Scan for the cell matching the given text and deliver its [X, Y] coordinate at center. 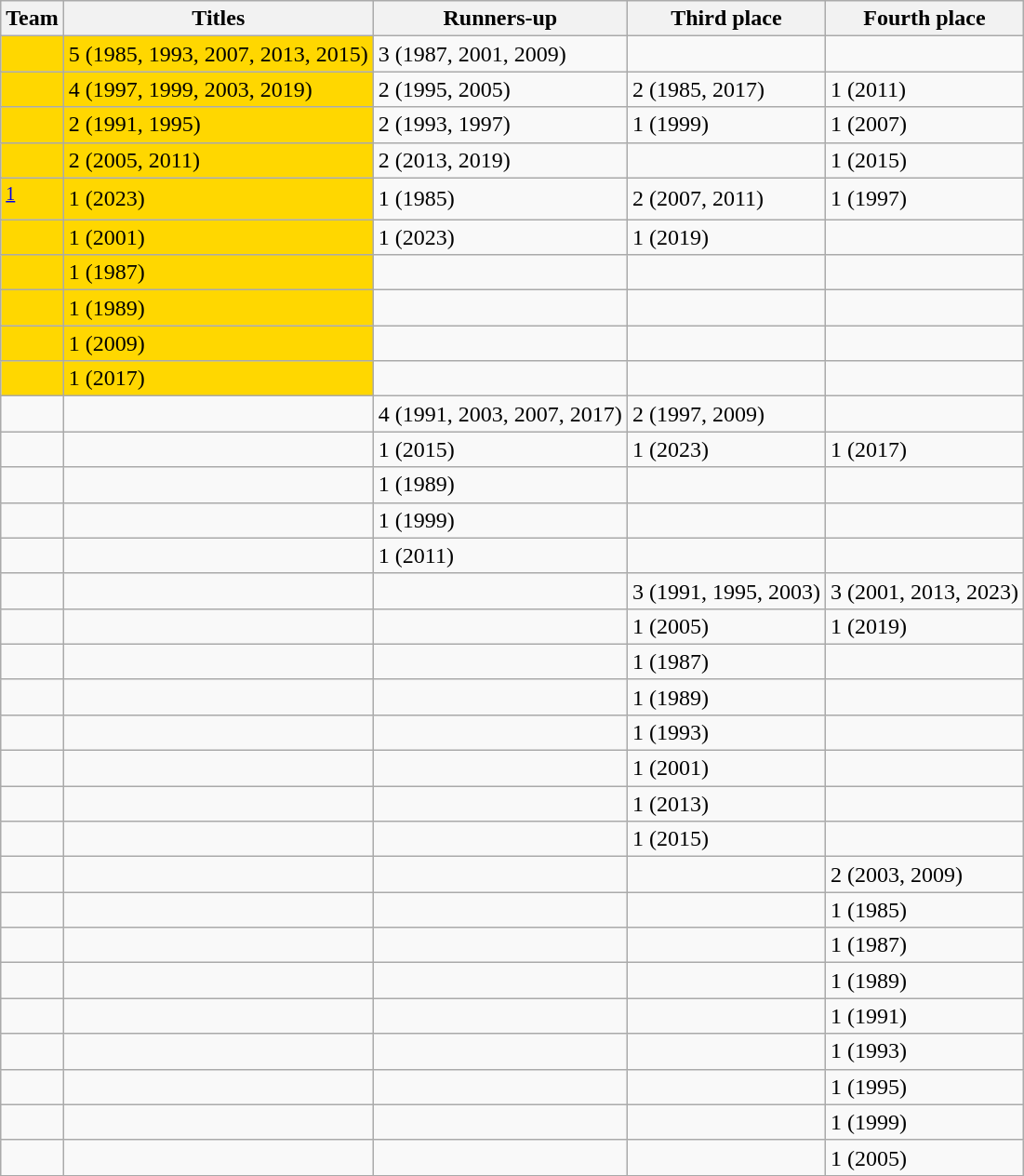
2 (1997, 2009) [725, 414]
3 (1991, 1995, 2003) [725, 591]
2 (2007, 2011) [725, 199]
1 (1997) [924, 199]
1 (1991) [924, 1016]
1 [33, 199]
2 (1991, 1995) [218, 125]
1 (2009) [218, 343]
2 (2003, 2009) [924, 875]
1 (2013) [725, 804]
4 (1991, 2003, 2007, 2017) [500, 414]
4 (1997, 1999, 2003, 2019) [218, 89]
5 (1985, 1993, 2007, 2013, 2015) [218, 54]
Third place [725, 19]
3 (1987, 2001, 2009) [500, 54]
2 (2005, 2011) [218, 160]
Fourth place [924, 19]
2 (2013, 2019) [500, 160]
Runners-up [500, 19]
2 (1985, 2017) [725, 89]
Titles [218, 19]
2 (1995, 2005) [500, 89]
1 (1995) [924, 1087]
Team [33, 19]
2 (1993, 1997) [500, 125]
3 (2001, 2013, 2023) [924, 591]
1 (2007) [924, 125]
